Locate the cell with the specified text and output its (X, Y) center coordinate. 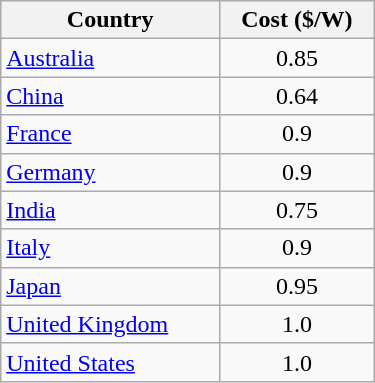
India (110, 210)
Italy (110, 248)
Cost ($/W) (298, 20)
Australia (110, 58)
0.75 (298, 210)
0.95 (298, 286)
China (110, 96)
0.64 (298, 96)
Germany (110, 172)
Japan (110, 286)
Country (110, 20)
United States (110, 362)
France (110, 134)
0.85 (298, 58)
United Kingdom (110, 324)
